Locate the cell with the specified text and output its [X, Y] center coordinate. 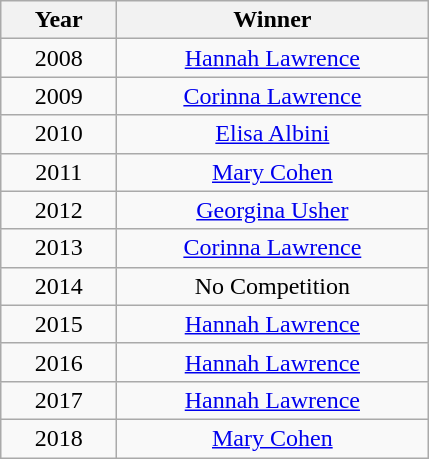
2010 [59, 134]
2013 [59, 248]
Winner [272, 20]
2014 [59, 286]
No Competition [272, 286]
2009 [59, 96]
2018 [59, 438]
2015 [59, 324]
2016 [59, 362]
2008 [59, 58]
Georgina Usher [272, 210]
Elisa Albini [272, 134]
2011 [59, 172]
2017 [59, 400]
Year [59, 20]
2012 [59, 210]
